Detect which cell encompasses the target text, then output its [x, y] center coordinate. 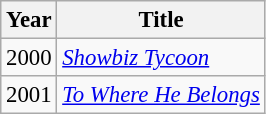
2001 [29, 95]
Year [29, 20]
To Where He Belongs [161, 95]
Title [161, 20]
Showbiz Tycoon [161, 58]
2000 [29, 58]
